Identify which cell holds the provided text, then report its (X, Y) central coordinate. 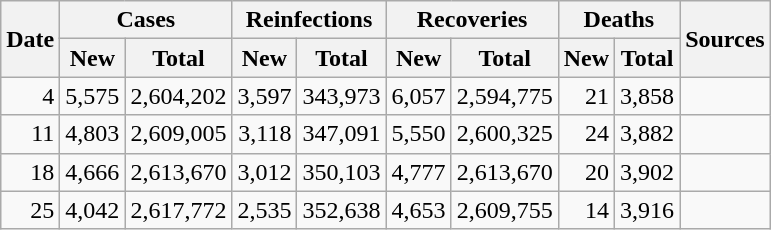
347,091 (342, 134)
2,604,202 (178, 96)
5,550 (418, 134)
4 (30, 96)
3,916 (648, 210)
2,609,005 (178, 134)
Sources (726, 39)
2,609,755 (504, 210)
4,653 (418, 210)
350,103 (342, 172)
4,803 (92, 134)
3,902 (648, 172)
3,858 (648, 96)
Deaths (618, 20)
3,882 (648, 134)
2,617,772 (178, 210)
14 (586, 210)
11 (30, 134)
2,535 (264, 210)
343,973 (342, 96)
3,118 (264, 134)
2,594,775 (504, 96)
4,777 (418, 172)
20 (586, 172)
Date (30, 39)
Reinfections (309, 20)
24 (586, 134)
5,575 (92, 96)
6,057 (418, 96)
18 (30, 172)
2,600,325 (504, 134)
4,042 (92, 210)
Recoveries (472, 20)
Cases (146, 20)
3,012 (264, 172)
3,597 (264, 96)
25 (30, 210)
21 (586, 96)
4,666 (92, 172)
352,638 (342, 210)
